Provide the [X, Y] coordinate of the cell's center where the given text is located.  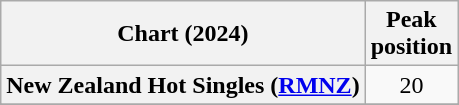
20 [411, 85]
Peakposition [411, 34]
Chart (2024) [183, 34]
New Zealand Hot Singles (RMNZ) [183, 85]
